Determine the [x, y] coordinate at the center of the cell enclosing the given text.  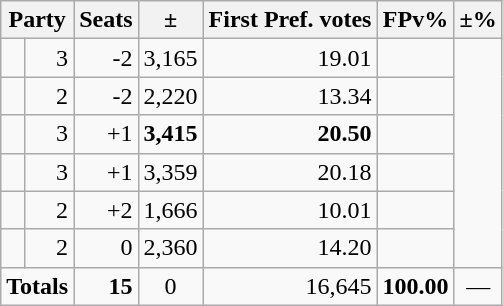
20.18 [290, 172]
100.00 [416, 286]
FPv% [416, 20]
10.01 [290, 210]
— [478, 286]
+2 [106, 210]
16,645 [290, 286]
15 [106, 286]
20.50 [290, 134]
19.01 [290, 58]
2,220 [170, 96]
±% [478, 20]
First Pref. votes [290, 20]
3,415 [170, 134]
Seats [106, 20]
13.34 [290, 96]
± [170, 20]
3,359 [170, 172]
14.20 [290, 248]
Totals [38, 286]
2,360 [170, 248]
Party [38, 20]
3,165 [170, 58]
1,666 [170, 210]
